Provide the (X, Y) coordinate of the cell's center where the given text is located.  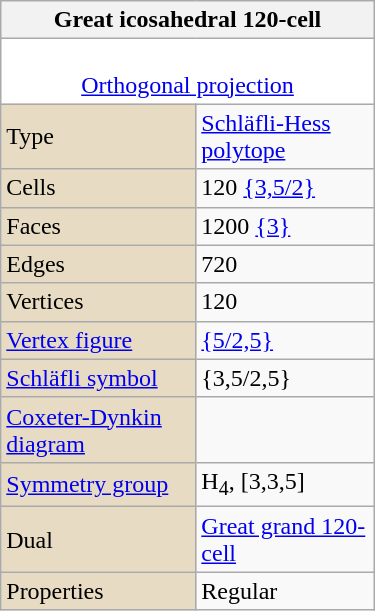
Schläfli-Hess polytope (285, 136)
Symmetry group (98, 484)
{3,5/2,5} (285, 378)
Great icosahedral 120-cell (188, 20)
1200 {3} (285, 226)
Regular (285, 591)
Vertex figure (98, 340)
120 (285, 302)
120 {3,5/2} (285, 188)
Cells (98, 188)
Dual (98, 540)
Edges (98, 264)
Coxeter-Dynkin diagram (98, 430)
720 (285, 264)
H4, [3,3,5] (285, 484)
Orthogonal projection (188, 72)
Properties (98, 591)
Type (98, 136)
Schläfli symbol (98, 378)
Great grand 120-cell (285, 540)
Faces (98, 226)
{5/2,5} (285, 340)
Vertices (98, 302)
